Return [x, y] of the center of cell containing provided text 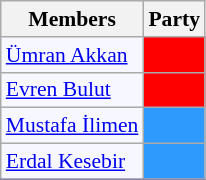
Erdal Kesebir [72, 162]
Party [174, 19]
Mustafa İlimen [72, 126]
Evren Bulut [72, 90]
Members [72, 19]
Ümran Akkan [72, 55]
